Provide the (x, y) coordinate of the cell's center where the given text is located.  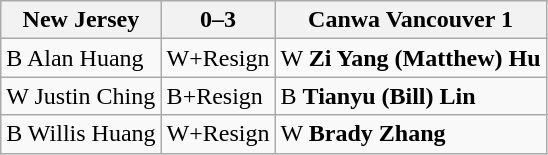
W Justin Ching (81, 96)
B Tianyu (Bill) Lin (410, 96)
New Jersey (81, 20)
B Alan Huang (81, 58)
Canwa Vancouver 1 (410, 20)
B+Resign (218, 96)
W Brady Zhang (410, 134)
0–3 (218, 20)
B Willis Huang (81, 134)
W Zi Yang (Matthew) Hu (410, 58)
